Return the (X, Y) coordinate for the center point of the cell that contains the specified text.  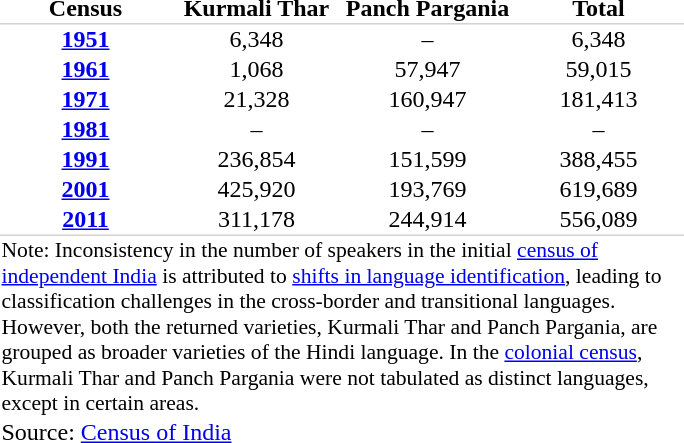
57,947 (428, 69)
1971 (86, 99)
2001 (86, 189)
181,413 (598, 99)
1961 (86, 69)
388,455 (598, 159)
21,328 (256, 99)
1951 (86, 40)
1991 (86, 159)
193,769 (428, 189)
425,920 (256, 189)
236,854 (256, 159)
311,178 (256, 220)
151,599 (428, 159)
1981 (86, 129)
2011 (86, 220)
244,914 (428, 220)
160,947 (428, 99)
1,068 (256, 69)
59,015 (598, 69)
556,089 (598, 220)
619,689 (598, 189)
